Identify which cell holds the provided text, then report its (X, Y) central coordinate. 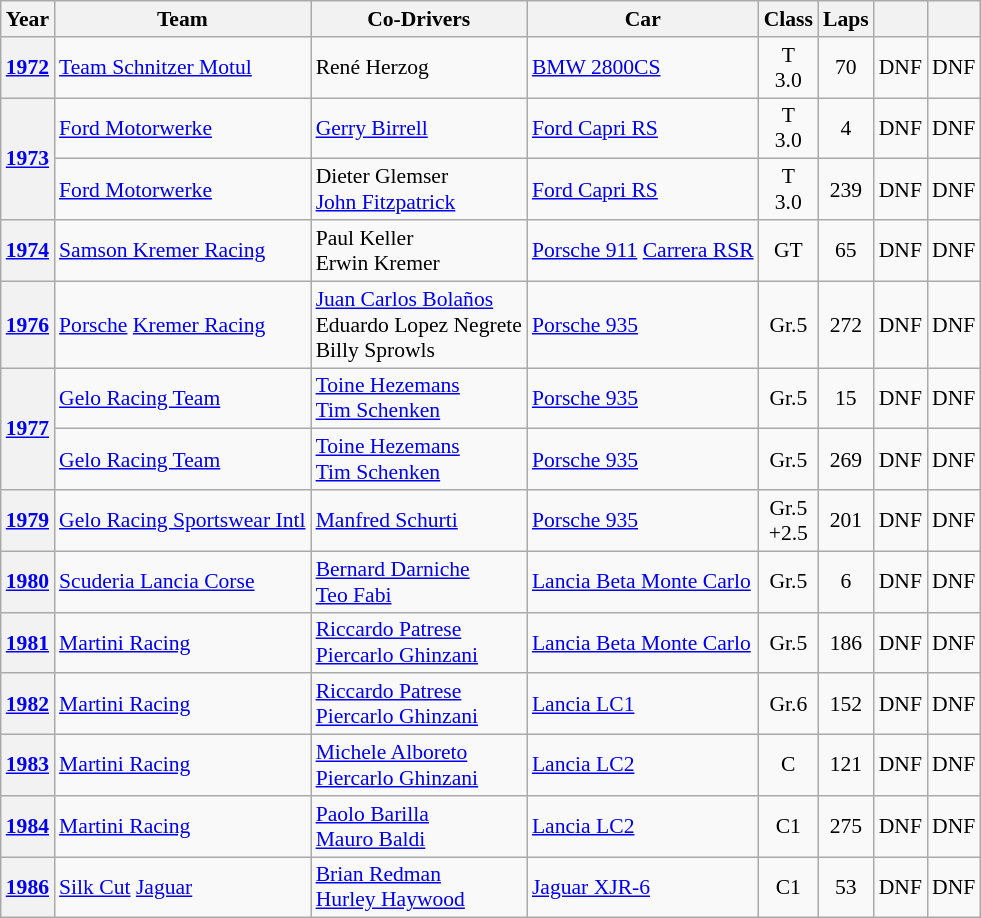
1982 (28, 704)
1980 (28, 582)
Porsche 911 Carrera RSR (643, 250)
Team (182, 19)
Michele Alboreto Piercarlo Ghinzani (419, 766)
186 (846, 642)
152 (846, 704)
GT (788, 250)
239 (846, 190)
BMW 2800CS (643, 68)
65 (846, 250)
Jaguar XJR-6 (643, 888)
Dieter Glemser John Fitzpatrick (419, 190)
Team Schnitzer Motul (182, 68)
Bernard Darniche Teo Fabi (419, 582)
70 (846, 68)
Co-Drivers (419, 19)
1984 (28, 826)
Paolo Barilla Mauro Baldi (419, 826)
Gerry Birrell (419, 128)
Class (788, 19)
Gr.5+2.5 (788, 520)
Samson Kremer Racing (182, 250)
1981 (28, 642)
15 (846, 398)
Scuderia Lancia Corse (182, 582)
272 (846, 324)
Brian Redman Hurley Haywood (419, 888)
1976 (28, 324)
C (788, 766)
4 (846, 128)
201 (846, 520)
1972 (28, 68)
Paul Keller Erwin Kremer (419, 250)
1979 (28, 520)
Lancia LC1 (643, 704)
René Herzog (419, 68)
6 (846, 582)
Silk Cut Jaguar (182, 888)
Car (643, 19)
Manfred Schurti (419, 520)
269 (846, 460)
1974 (28, 250)
275 (846, 826)
1983 (28, 766)
1986 (28, 888)
121 (846, 766)
53 (846, 888)
Porsche Kremer Racing (182, 324)
Gelo Racing Sportswear Intl (182, 520)
Laps (846, 19)
1973 (28, 159)
1977 (28, 429)
Juan Carlos Bolaños Eduardo Lopez Negrete Billy Sprowls (419, 324)
Year (28, 19)
Gr.6 (788, 704)
